Return [X, Y] of the center of cell containing provided text 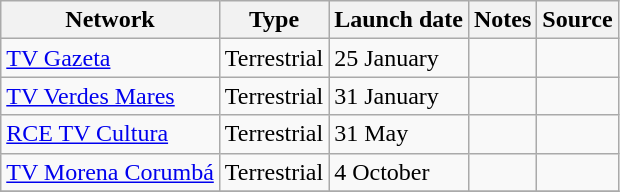
Launch date [399, 20]
TV Morena Corumbá [110, 172]
Type [274, 20]
TV Gazeta [110, 58]
Network [110, 20]
31 May [399, 134]
RCE TV Cultura [110, 134]
TV Verdes Mares [110, 96]
31 January [399, 96]
Source [578, 20]
4 October [399, 172]
Notes [502, 20]
25 January [399, 58]
